Provide the [X, Y] coordinate of the cell's center where the given text is located.  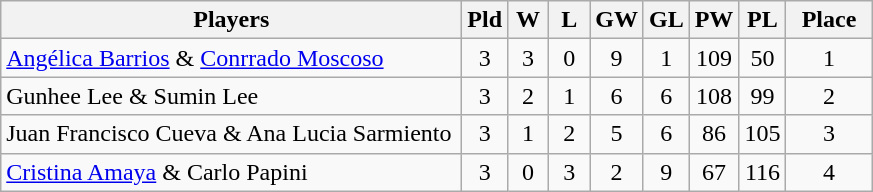
109 [714, 58]
50 [762, 58]
5 [617, 134]
GW [617, 20]
Cristina Amaya & Carlo Papini [232, 172]
PL [762, 20]
67 [714, 172]
PW [714, 20]
86 [714, 134]
Juan Francisco Cueva & Ana Lucia Sarmiento [232, 134]
GL [666, 20]
116 [762, 172]
L [570, 20]
4 [829, 172]
99 [762, 96]
Angélica Barrios & Conrrado Moscoso [232, 58]
Gunhee Lee & Sumin Lee [232, 96]
W [528, 20]
Players [232, 20]
105 [762, 134]
Place [829, 20]
108 [714, 96]
Pld [485, 20]
